Extract the (x, y) coordinate from the center of the cell holding the provided text.  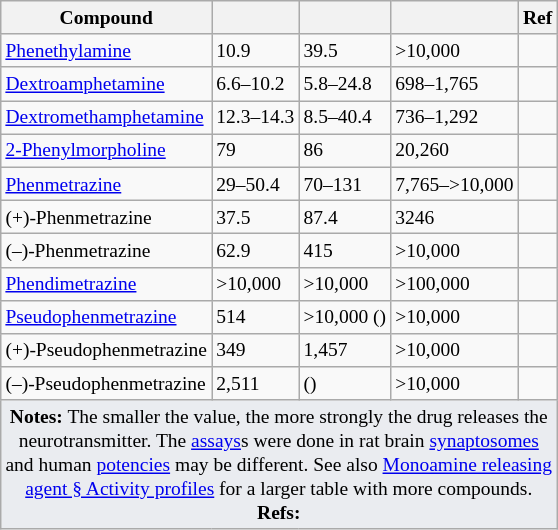
5.8–24.8 (345, 84)
415 (345, 250)
349 (256, 350)
Phenmetrazine (106, 184)
(+)-Phenmetrazine (106, 216)
Compound (106, 18)
7,765–>10,000 (455, 184)
(–)-Phenmetrazine (106, 250)
70–131 (345, 184)
87.4 (345, 216)
() (345, 384)
Pseudophenmetrazine (106, 316)
79 (256, 150)
Phendimetrazine (106, 284)
Phenethylamine (106, 50)
37.5 (256, 216)
29–50.4 (256, 184)
(–)-Pseudophenmetrazine (106, 384)
20,260 (455, 150)
514 (256, 316)
>100,000 (455, 284)
1,457 (345, 350)
12.3–14.3 (256, 118)
698–1,765 (455, 84)
Dextroamphetamine (106, 84)
6.6–10.2 (256, 84)
39.5 (345, 50)
Dextromethamphetamine (106, 118)
3246 (455, 216)
62.9 (256, 250)
8.5–40.4 (345, 118)
(+)-Pseudophenmetrazine (106, 350)
10.9 (256, 50)
736–1,292 (455, 118)
2-Phenylmorpholine (106, 150)
2,511 (256, 384)
86 (345, 150)
Ref (538, 18)
>10,000 () (345, 316)
